Locate the cell with the specified text and output its [x, y] center coordinate. 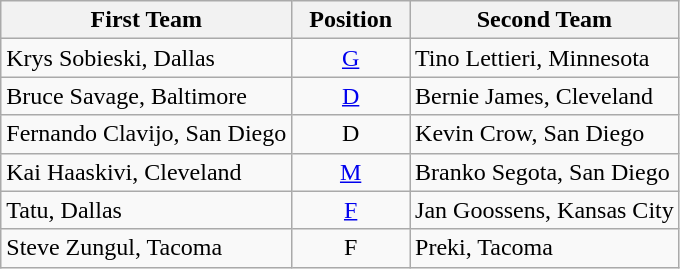
Krys Sobieski, Dallas [146, 58]
Preki, Tacoma [545, 248]
Second Team [545, 20]
Tatu, Dallas [146, 210]
Jan Goossens, Kansas City [545, 210]
Bernie James, Cleveland [545, 96]
Fernando Clavijo, San Diego [146, 134]
Steve Zungul, Tacoma [146, 248]
M [351, 172]
Bruce Savage, Baltimore [146, 96]
Kevin Crow, San Diego [545, 134]
G [351, 58]
Tino Lettieri, Minnesota [545, 58]
First Team [146, 20]
Position [351, 20]
Kai Haaskivi, Cleveland [146, 172]
Branko Segota, San Diego [545, 172]
